Provide the (x, y) coordinate of the cell's center where the given text is located.  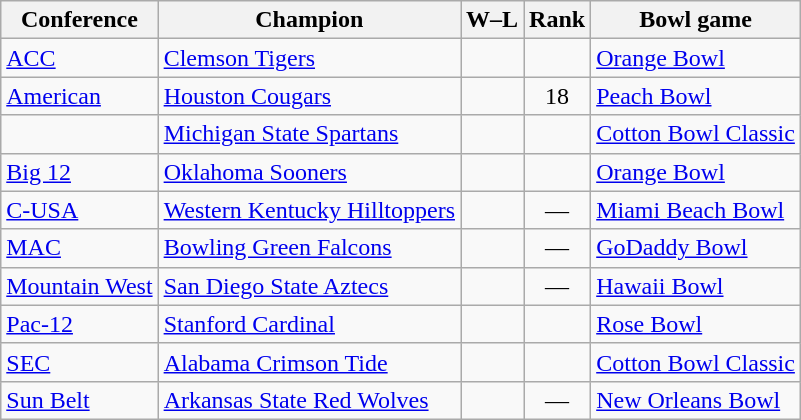
GoDaddy Bowl (696, 248)
Hawaii Bowl (696, 286)
Conference (80, 20)
Champion (309, 20)
San Diego State Aztecs (309, 286)
New Orleans Bowl (696, 400)
Rose Bowl (696, 324)
Michigan State Spartans (309, 134)
Peach Bowl (696, 96)
Clemson Tigers (309, 58)
C-USA (80, 210)
Mountain West (80, 286)
MAC (80, 248)
18 (558, 96)
American (80, 96)
Houston Cougars (309, 96)
Miami Beach Bowl (696, 210)
SEC (80, 362)
Rank (558, 20)
Western Kentucky Hilltoppers (309, 210)
Big 12 (80, 172)
Alabama Crimson Tide (309, 362)
Sun Belt (80, 400)
Stanford Cardinal (309, 324)
W–L (492, 20)
Pac-12 (80, 324)
Arkansas State Red Wolves (309, 400)
Bowling Green Falcons (309, 248)
ACC (80, 58)
Oklahoma Sooners (309, 172)
Bowl game (696, 20)
